Locate the cell with the specified text and output its [X, Y] center coordinate. 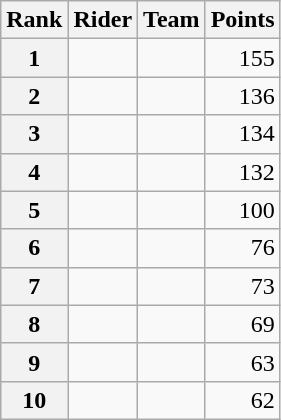
1 [34, 58]
100 [242, 210]
63 [242, 362]
132 [242, 172]
Rider [103, 20]
6 [34, 248]
8 [34, 324]
76 [242, 248]
4 [34, 172]
136 [242, 96]
Rank [34, 20]
155 [242, 58]
Team [172, 20]
134 [242, 134]
7 [34, 286]
73 [242, 286]
62 [242, 400]
2 [34, 96]
Points [242, 20]
10 [34, 400]
69 [242, 324]
9 [34, 362]
5 [34, 210]
3 [34, 134]
